Locate the cell with the specified text and output its (x, y) center coordinate. 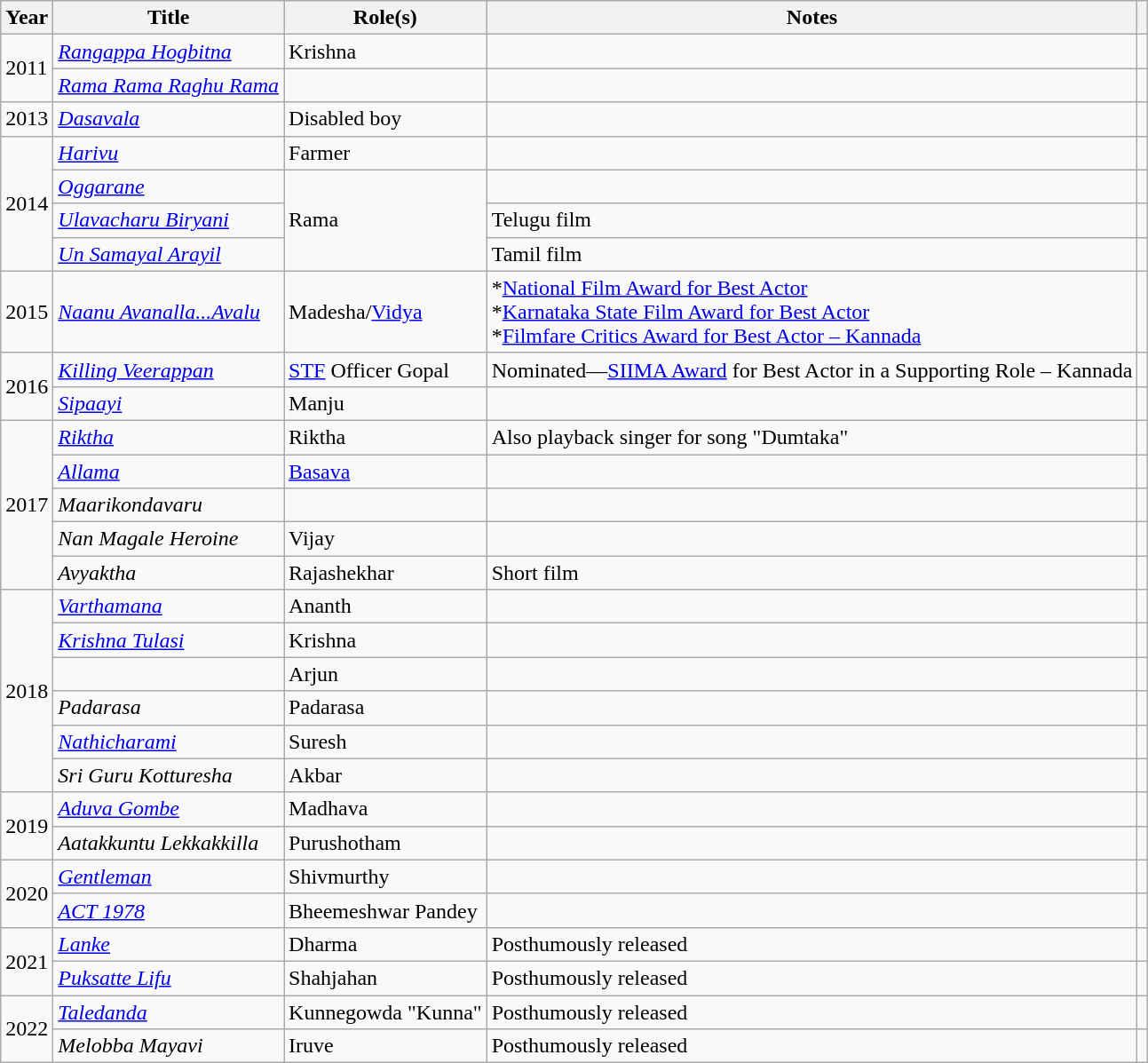
2018 (27, 691)
Lanke (169, 944)
Gentleman (169, 877)
Shivmurthy (385, 877)
Allama (169, 472)
Melobba Mayavi (169, 1046)
2022 (27, 1028)
Nathicharami (169, 742)
Nan Magale Heroine (169, 539)
Farmer (385, 153)
Title (169, 18)
Avyaktha (169, 573)
Manju (385, 403)
Taledanda (169, 1011)
Aduva Gombe (169, 809)
Rajashekhar (385, 573)
Bheemeshwar Pandey (385, 910)
Basava (385, 472)
Iruve (385, 1046)
Arjun (385, 674)
Aatakkuntu Lekkakkilla (169, 843)
Sipaayi (169, 403)
Puksatte Lifu (169, 978)
Dasavala (169, 119)
Un Samayal Arayil (169, 254)
Role(s) (385, 18)
Telugu film (812, 220)
Shahjahan (385, 978)
2013 (27, 119)
Madesha/Vidya (385, 312)
Notes (812, 18)
Krishna Tulasi (169, 640)
Year (27, 18)
Ananth (385, 607)
Rangappa Hogbitna (169, 52)
2017 (27, 504)
Harivu (169, 153)
Maarikondavaru (169, 505)
2021 (27, 961)
Rama (385, 220)
Purushotham (385, 843)
Short film (812, 573)
Akbar (385, 775)
Suresh (385, 742)
Dharma (385, 944)
2011 (27, 68)
Killing Veerappan (169, 369)
Also playback singer for song "Dumtaka" (812, 437)
*National Film Award for Best Actor*Karnataka State Film Award for Best Actor*Filmfare Critics Award for Best Actor – Kannada (812, 312)
Ulavacharu Biryani (169, 220)
Disabled boy (385, 119)
Tamil film (812, 254)
Madhava (385, 809)
2014 (27, 203)
Kunnegowda "Kunna" (385, 1011)
Naanu Avanalla...Avalu (169, 312)
ACT 1978 (169, 910)
Oggarane (169, 186)
2020 (27, 893)
Varthamana (169, 607)
Rama Rama Raghu Rama (169, 85)
Sri Guru Kotturesha (169, 775)
2015 (27, 312)
Vijay (385, 539)
2016 (27, 386)
Nominated—SIIMA Award for Best Actor in a Supporting Role – Kannada (812, 369)
2019 (27, 826)
STF Officer Gopal (385, 369)
